Capture the cell that displays the provided text and extract its [x, y] central coordinate. 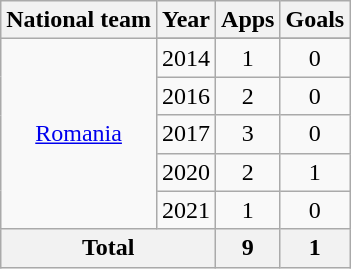
Year [186, 20]
Total [108, 248]
2014 [186, 58]
Goals [315, 20]
National team [79, 20]
3 [248, 134]
2020 [186, 172]
2021 [186, 210]
Apps [248, 20]
2017 [186, 134]
9 [248, 248]
Romania [79, 134]
2016 [186, 96]
